Extract the [X, Y] coordinate from the center of the cell holding the provided text.  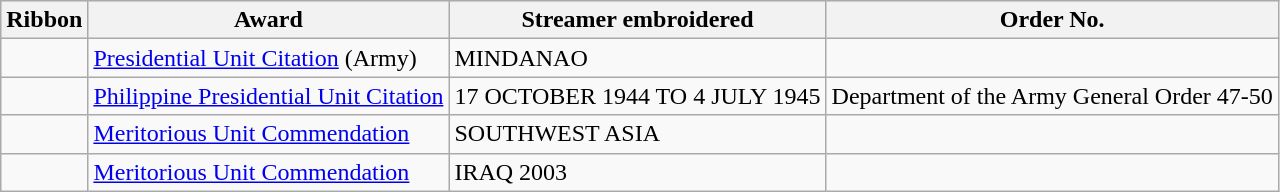
17 OCTOBER 1944 TO 4 JULY 1945 [638, 96]
IRAQ 2003 [638, 172]
MINDANAO [638, 58]
Ribbon [44, 20]
Presidential Unit Citation (Army) [268, 58]
Streamer embroidered [638, 20]
Order No. [1052, 20]
Department of the Army General Order 47-50 [1052, 96]
Award [268, 20]
Philippine Presidential Unit Citation [268, 96]
SOUTHWEST ASIA [638, 134]
